Find where the given text appears and provide that cell's center as (x, y) coordinate. 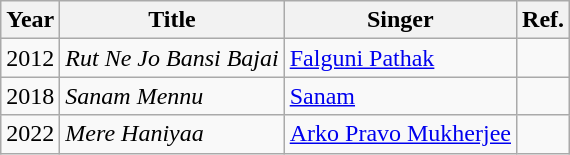
Sanam (400, 96)
Ref. (544, 20)
2018 (30, 96)
2022 (30, 134)
Year (30, 20)
Rut Ne Jo Bansi Bajai (172, 58)
Arko Pravo Mukherjee (400, 134)
Mere Haniyaa (172, 134)
Singer (400, 20)
Sanam Mennu (172, 96)
Falguni Pathak (400, 58)
Title (172, 20)
2012 (30, 58)
